Locate the cell with the specified text and output its (x, y) center coordinate. 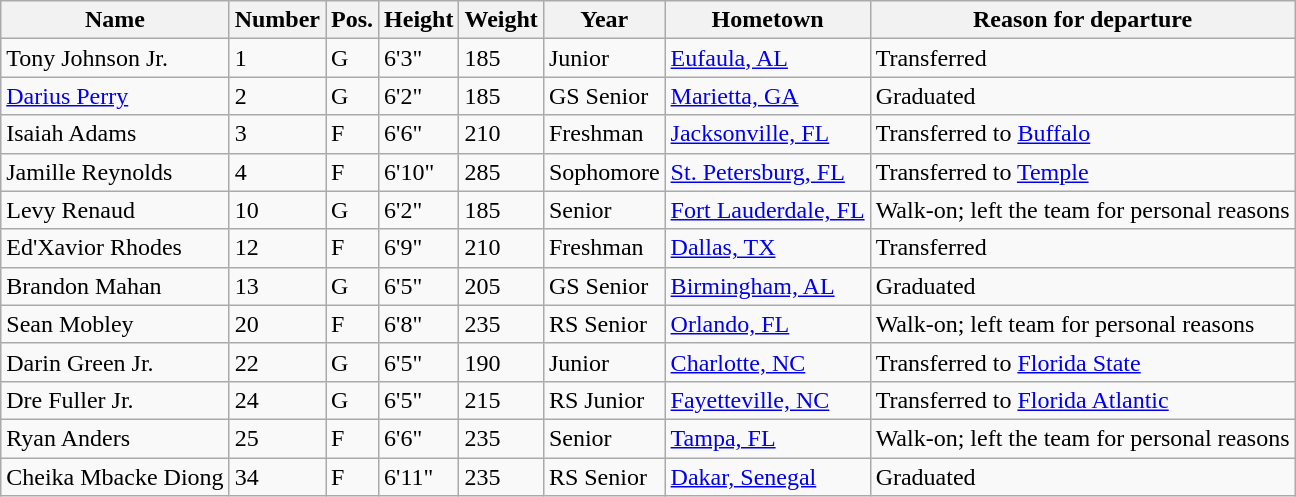
Tony Johnson Jr. (115, 58)
Number (277, 20)
Weight (501, 20)
Darius Perry (115, 96)
205 (501, 286)
Birmingham, AL (768, 286)
34 (277, 477)
Sophomore (604, 172)
Name (115, 20)
6'9" (419, 248)
24 (277, 400)
Jacksonville, FL (768, 134)
190 (501, 362)
3 (277, 134)
Charlotte, NC (768, 362)
Ryan Anders (115, 438)
Reason for departure (1082, 20)
6'10" (419, 172)
RS Junior (604, 400)
6'11" (419, 477)
Dakar, Senegal (768, 477)
Transferred to Florida State (1082, 362)
Levy Renaud (115, 210)
285 (501, 172)
Height (419, 20)
Marietta, GA (768, 96)
4 (277, 172)
Fort Lauderdale, FL (768, 210)
Tampa, FL (768, 438)
Pos. (352, 20)
1 (277, 58)
13 (277, 286)
St. Petersburg, FL (768, 172)
12 (277, 248)
Transferred to Buffalo (1082, 134)
Dre Fuller Jr. (115, 400)
Sean Mobley (115, 324)
Fayetteville, NC (768, 400)
Orlando, FL (768, 324)
6'8" (419, 324)
Brandon Mahan (115, 286)
Transferred to Florida Atlantic (1082, 400)
6'3" (419, 58)
25 (277, 438)
10 (277, 210)
Eufaula, AL (768, 58)
Jamille Reynolds (115, 172)
Hometown (768, 20)
Darin Green Jr. (115, 362)
Walk-on; left team for personal reasons (1082, 324)
215 (501, 400)
Isaiah Adams (115, 134)
2 (277, 96)
Year (604, 20)
22 (277, 362)
Dallas, TX (768, 248)
Ed'Xavior Rhodes (115, 248)
Transferred to Temple (1082, 172)
Cheika Mbacke Diong (115, 477)
20 (277, 324)
